Return the [X, Y] coordinate for the center point of the cell that contains the specified text.  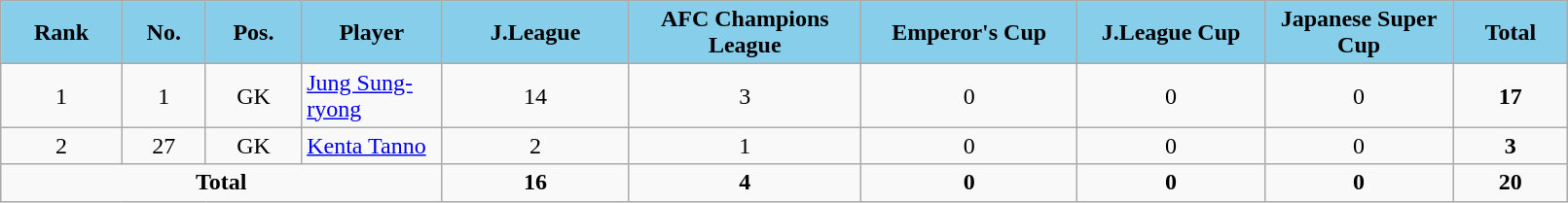
J.League Cup [1171, 33]
No. [164, 33]
Player [372, 33]
Emperor's Cup [968, 33]
14 [535, 95]
Pos. [253, 33]
Kenta Tanno [372, 146]
Japanese Super Cup [1359, 33]
Rank [61, 33]
Jung Sung-ryong [372, 95]
16 [535, 183]
AFC Champions League [745, 33]
20 [1511, 183]
17 [1511, 95]
J.League [535, 33]
4 [745, 183]
27 [164, 146]
